Find where the given text appears and provide that cell's center as (x, y) coordinate. 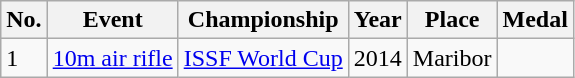
Medal (535, 20)
ISSF World Cup (263, 58)
Maribor (452, 58)
Place (452, 20)
Event (112, 20)
10m air rifle (112, 58)
2014 (378, 58)
No. (24, 20)
Championship (263, 20)
Year (378, 20)
1 (24, 58)
